From the cell containing the given text, extract its center point as (X, Y) coordinate. 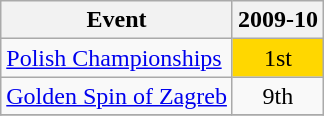
2009-10 (278, 20)
9th (278, 96)
Golden Spin of Zagreb (117, 96)
Event (117, 20)
Polish Championships (117, 58)
1st (278, 58)
